Find where the given text appears and provide that cell's center as (x, y) coordinate. 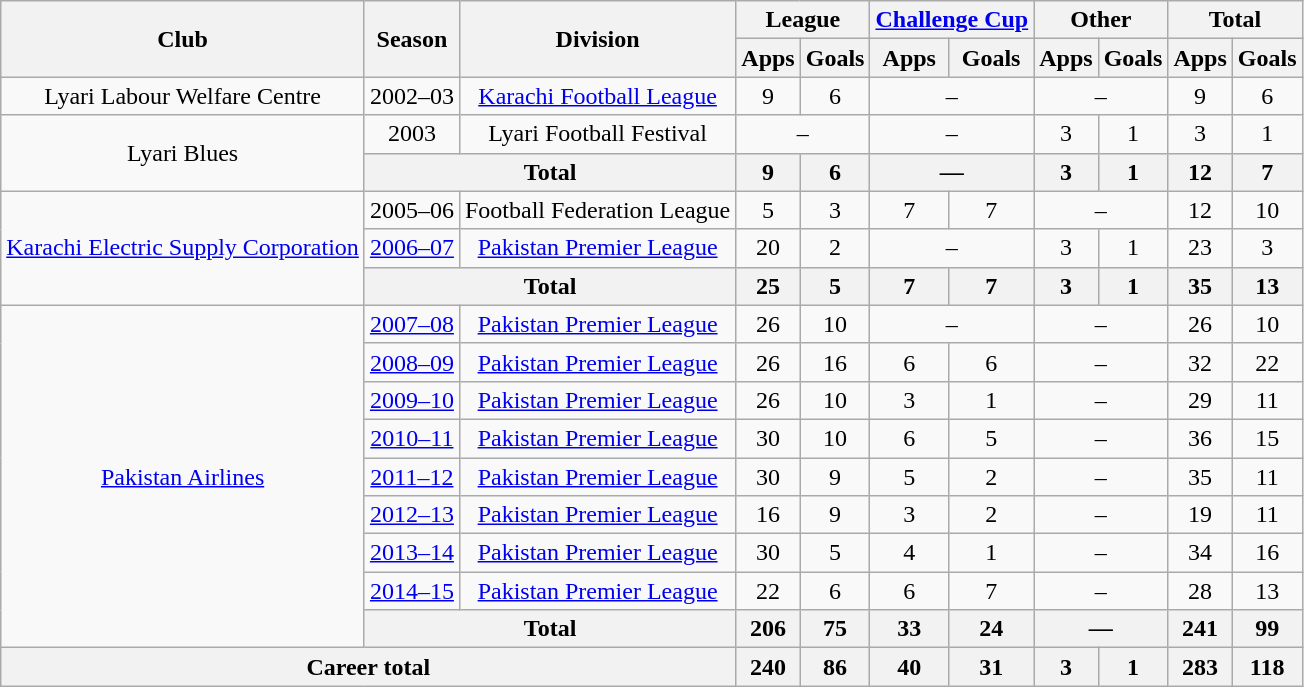
Lyari Labour Welfare Centre (183, 96)
2003 (412, 134)
Other (1101, 20)
Career total (368, 667)
240 (768, 667)
2007–08 (412, 324)
2013–14 (412, 553)
Club (183, 39)
League (803, 20)
Pakistan Airlines (183, 476)
206 (768, 629)
28 (1200, 591)
32 (1200, 362)
241 (1200, 629)
75 (835, 629)
2005–06 (412, 210)
40 (910, 667)
Football Federation League (597, 210)
25 (768, 286)
86 (835, 667)
2006–07 (412, 248)
Challenge Cup (952, 20)
23 (1200, 248)
15 (1267, 438)
Karachi Football League (597, 96)
2010–11 (412, 438)
Season (412, 39)
36 (1200, 438)
99 (1267, 629)
2011–12 (412, 477)
118 (1267, 667)
283 (1200, 667)
2002–03 (412, 96)
Lyari Football Festival (597, 134)
2014–15 (412, 591)
Lyari Blues (183, 153)
19 (1200, 515)
Karachi Electric Supply Corporation (183, 248)
4 (910, 553)
2008–09 (412, 362)
31 (992, 667)
33 (910, 629)
20 (768, 248)
29 (1200, 400)
24 (992, 629)
2009–10 (412, 400)
34 (1200, 553)
2012–13 (412, 515)
Division (597, 39)
